Scan for the cell matching the given text and deliver its (x, y) coordinate at center. 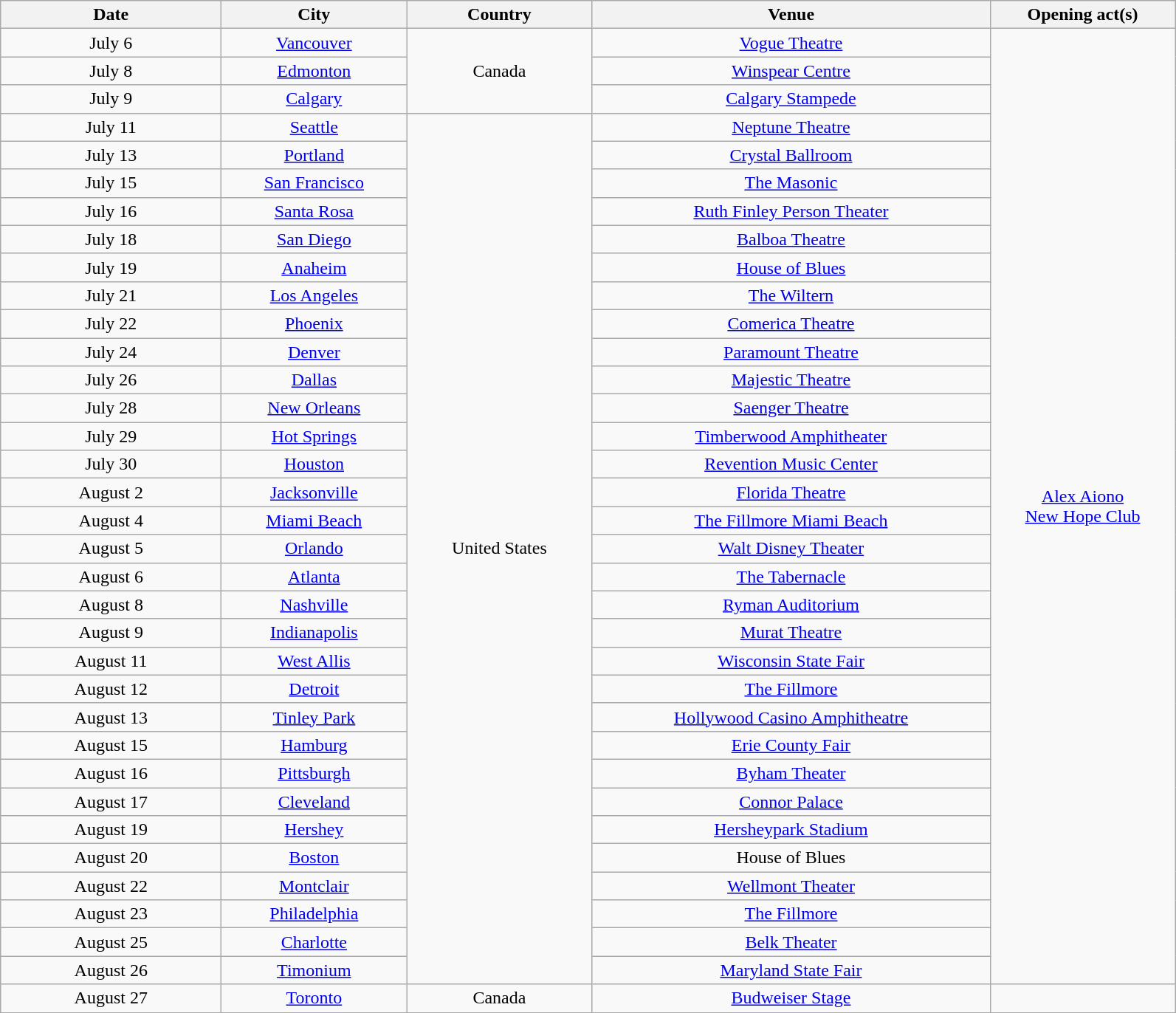
West Allis (314, 661)
Detroit (314, 689)
Tinley Park (314, 717)
Date (111, 15)
Indianapolis (314, 633)
Florida Theatre (791, 492)
July 19 (111, 267)
Ruth Finley Person Theater (791, 211)
July 30 (111, 464)
Hershey (314, 830)
Paramount Theatre (791, 352)
Ryman Auditorium (791, 605)
Portland (314, 155)
Wisconsin State Fair (791, 661)
August 27 (111, 998)
August 8 (111, 605)
Toronto (314, 998)
San Francisco (314, 183)
July 21 (111, 295)
Hersheypark Stadium (791, 830)
July 22 (111, 323)
New Orleans (314, 408)
July 11 (111, 127)
August 5 (111, 549)
Edmonton (314, 71)
Walt Disney Theater (791, 549)
Charlotte (314, 942)
Orlando (314, 549)
August 9 (111, 633)
Hamburg (314, 745)
Hot Springs (314, 436)
August 26 (111, 970)
Majestic Theatre (791, 380)
San Diego (314, 239)
Maryland State Fair (791, 970)
Pittsburgh (314, 773)
Nashville (314, 605)
Venue (791, 15)
July 26 (111, 380)
August 19 (111, 830)
Dallas (314, 380)
August 16 (111, 773)
August 11 (111, 661)
Crystal Ballroom (791, 155)
August 23 (111, 914)
Calgary (314, 99)
Timonium (314, 970)
Opening act(s) (1082, 15)
August 12 (111, 689)
The Tabernacle (791, 577)
July 8 (111, 71)
Calgary Stampede (791, 99)
Miami Beach (314, 521)
Country (499, 15)
Winspear Centre (791, 71)
Belk Theater (791, 942)
Erie County Fair (791, 745)
The Fillmore Miami Beach (791, 521)
July 9 (111, 99)
Montclair (314, 886)
July 18 (111, 239)
July 24 (111, 352)
Denver (314, 352)
Houston (314, 464)
City (314, 15)
August 15 (111, 745)
Seattle (314, 127)
July 29 (111, 436)
Jacksonville (314, 492)
July 16 (111, 211)
July 15 (111, 183)
Phoenix (314, 323)
Wellmont Theater (791, 886)
Comerica Theatre (791, 323)
August 17 (111, 801)
Revention Music Center (791, 464)
Connor Palace (791, 801)
Neptune Theatre (791, 127)
United States (499, 549)
Murat Theatre (791, 633)
August 25 (111, 942)
August 6 (111, 577)
Budweiser Stage (791, 998)
The Wiltern (791, 295)
Saenger Theatre (791, 408)
The Masonic (791, 183)
July 6 (111, 43)
August 20 (111, 858)
Timberwood Amphitheater (791, 436)
August 22 (111, 886)
Philadelphia (314, 914)
Boston (314, 858)
August 2 (111, 492)
August 13 (111, 717)
Balboa Theatre (791, 239)
Hollywood Casino Amphitheatre (791, 717)
Cleveland (314, 801)
Anaheim (314, 267)
Vogue Theatre (791, 43)
Atlanta (314, 577)
Santa Rosa (314, 211)
Los Angeles (314, 295)
July 28 (111, 408)
Byham Theater (791, 773)
Alex AionoNew Hope Club (1082, 507)
July 13 (111, 155)
Vancouver (314, 43)
August 4 (111, 521)
